Identify which cell holds the provided text, then report its (x, y) central coordinate. 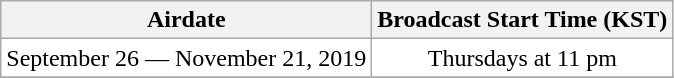
Broadcast Start Time (KST) (522, 20)
Airdate (186, 20)
September 26 — November 21, 2019 (186, 58)
Thursdays at 11 pm (522, 58)
